Find where the given text appears and provide that cell's center as [x, y] coordinate. 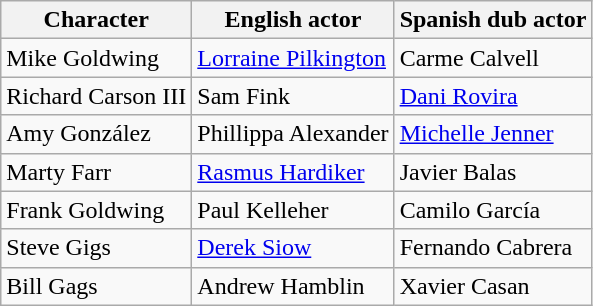
Frank Goldwing [96, 210]
Javier Balas [493, 172]
Amy González [96, 134]
Michelle Jenner [493, 134]
Mike Goldwing [96, 58]
Derek Siow [293, 248]
Character [96, 20]
Camilo García [493, 210]
English actor [293, 20]
Rasmus Hardiker [293, 172]
Spanish dub actor [493, 20]
Richard Carson III [96, 96]
Dani Rovira [493, 96]
Xavier Casan [493, 286]
Paul Kelleher [293, 210]
Marty Farr [96, 172]
Lorraine Pilkington [293, 58]
Fernando Cabrera [493, 248]
Phillippa Alexander [293, 134]
Steve Gigs [96, 248]
Sam Fink [293, 96]
Andrew Hamblin [293, 286]
Carme Calvell [493, 58]
Bill Gags [96, 286]
